From the cell containing the given text, extract its center point as [x, y] coordinate. 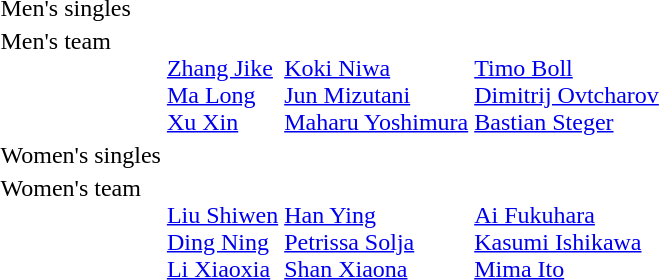
Koki NiwaJun MizutaniMaharu Yoshimura [376, 82]
Zhang JikeMa LongXu Xin [222, 82]
